From the cell containing the given text, extract its center point as (X, Y) coordinate. 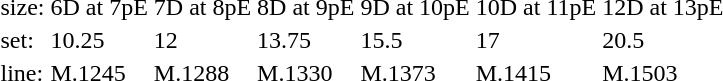
13.75 (306, 40)
12 (202, 40)
17 (536, 40)
15.5 (415, 40)
10.25 (99, 40)
